Search for the cell housing the specified text and yield its (x, y) center coordinate. 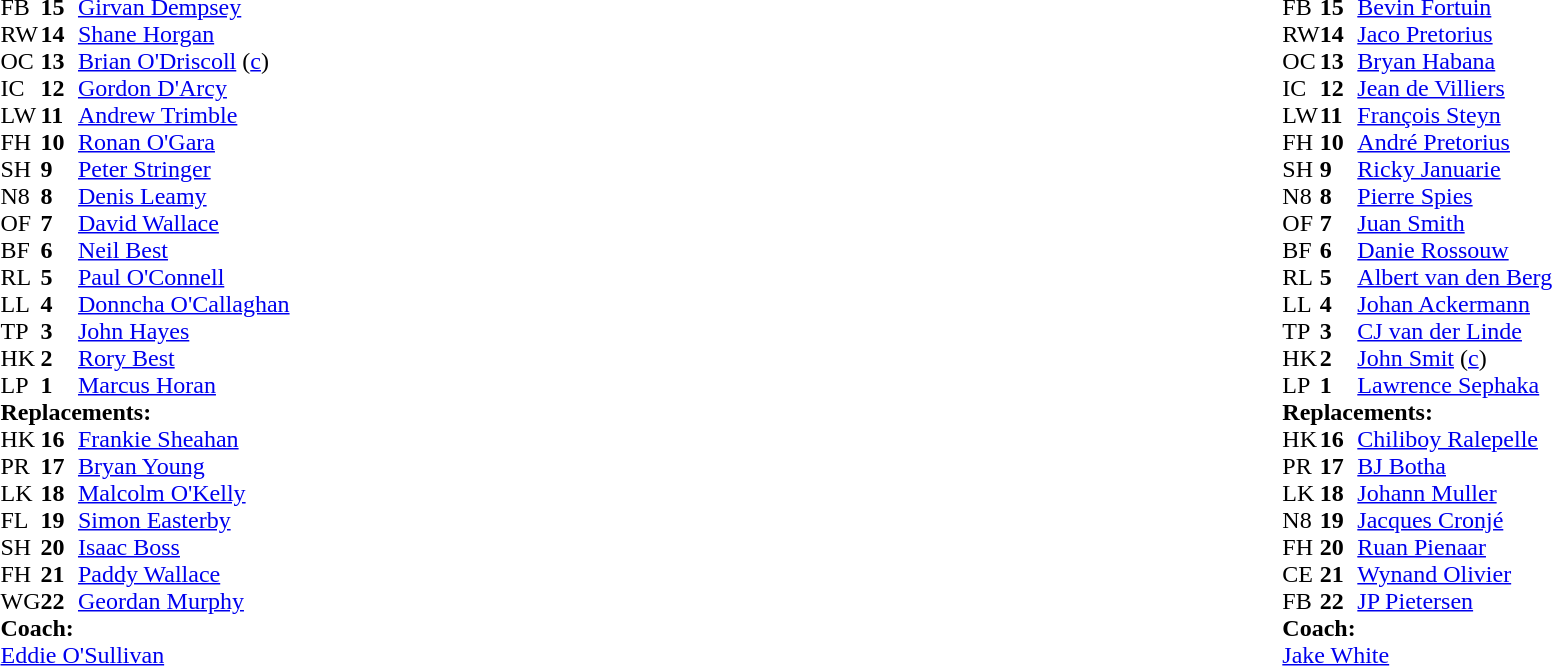
JP Pietersen (1454, 602)
Jacques Cronjé (1454, 520)
Bryan Young (184, 466)
Brian O'Driscoll (c) (184, 62)
Andrew Trimble (184, 116)
David Wallace (184, 224)
Simon Easterby (184, 520)
Lawrence Sephaka (1454, 386)
Shane Horgan (184, 34)
Gordon D'Arcy (184, 88)
Rory Best (184, 358)
Ricky Januarie (1454, 170)
Malcolm O'Kelly (184, 494)
Marcus Horan (184, 386)
Geordan Murphy (184, 602)
François Steyn (1454, 116)
Danie Rossouw (1454, 250)
Johann Muller (1454, 494)
Peter Stringer (184, 170)
WG (20, 602)
Ruan Pienaar (1454, 548)
CJ van der Linde (1454, 332)
Frankie Sheahan (184, 440)
Denis Leamy (184, 196)
CE (1301, 574)
John Hayes (184, 332)
BJ Botha (1454, 466)
Chiliboy Ralepelle (1454, 440)
Jaco Pretorius (1454, 34)
Isaac Boss (184, 548)
André Pretorius (1454, 142)
Paddy Wallace (184, 574)
Wynand Olivier (1454, 574)
Paul O'Connell (184, 278)
Donncha O'Callaghan (184, 304)
Ronan O'Gara (184, 142)
Juan Smith (1454, 224)
Neil Best (184, 250)
Pierre Spies (1454, 196)
John Smit (c) (1454, 358)
Jean de Villiers (1454, 88)
Albert van den Berg (1454, 278)
FB (1301, 602)
Johan Ackermann (1454, 304)
Bryan Habana (1454, 62)
FL (20, 520)
